Output the [x, y] coordinate of the center of the cell containing the given text.  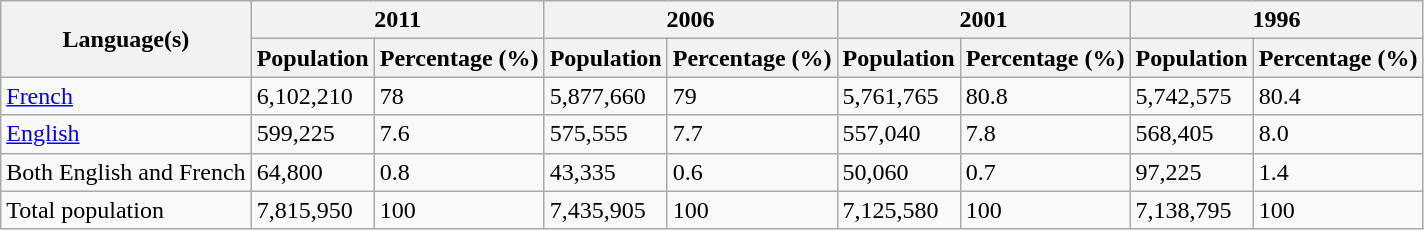
2011 [398, 20]
7,138,795 [1192, 210]
8.0 [1338, 134]
599,225 [312, 134]
7.6 [459, 134]
7,125,580 [898, 210]
43,335 [606, 172]
50,060 [898, 172]
78 [459, 96]
7,815,950 [312, 210]
6,102,210 [312, 96]
557,040 [898, 134]
7.8 [1045, 134]
79 [752, 96]
80.4 [1338, 96]
1.4 [1338, 172]
Both English and French [126, 172]
568,405 [1192, 134]
Language(s) [126, 39]
5,877,660 [606, 96]
7.7 [752, 134]
80.8 [1045, 96]
0.8 [459, 172]
0.7 [1045, 172]
Total population [126, 210]
2001 [984, 20]
2006 [690, 20]
575,555 [606, 134]
7,435,905 [606, 210]
5,742,575 [1192, 96]
5,761,765 [898, 96]
0.6 [752, 172]
97,225 [1192, 172]
French [126, 96]
1996 [1276, 20]
64,800 [312, 172]
English [126, 134]
